For the text-containing cell, return its midpoint in (X, Y) coordinate format. 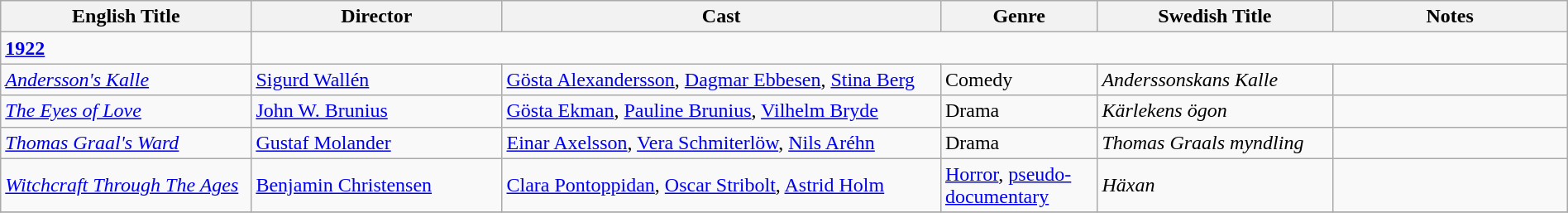
Clara Pontoppidan, Oscar Stribolt, Astrid Holm (721, 186)
Horror, pseudo-documentary (1019, 186)
Sigurd Wallén (377, 80)
Thomas Graal's Ward (126, 143)
1922 (126, 48)
Häxan (1215, 186)
Benjamin Christensen (377, 186)
Gustaf Molander (377, 143)
Notes (1450, 17)
Gösta Ekman, Pauline Brunius, Vilhelm Bryde (721, 111)
The Eyes of Love (126, 111)
Genre (1019, 17)
Thomas Graals myndling (1215, 143)
Cast (721, 17)
English Title (126, 17)
Andersson's Kalle (126, 80)
Witchcraft Through The Ages (126, 186)
Einar Axelsson, Vera Schmiterlöw, Nils Aréhn (721, 143)
Gösta Alexandersson, Dagmar Ebbesen, Stina Berg (721, 80)
Anderssonskans Kalle (1215, 80)
Director (377, 17)
Kärlekens ögon (1215, 111)
Comedy (1019, 80)
John W. Brunius (377, 111)
Swedish Title (1215, 17)
